Return the (X, Y) coordinate for the center point of the cell that contains the specified text.  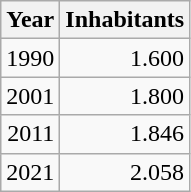
1990 (30, 58)
Inhabitants (125, 20)
2001 (30, 96)
2021 (30, 172)
2011 (30, 134)
Year (30, 20)
2.058 (125, 172)
1.600 (125, 58)
1.800 (125, 96)
1.846 (125, 134)
